For the text-containing cell, return its midpoint in [X, Y] coordinate format. 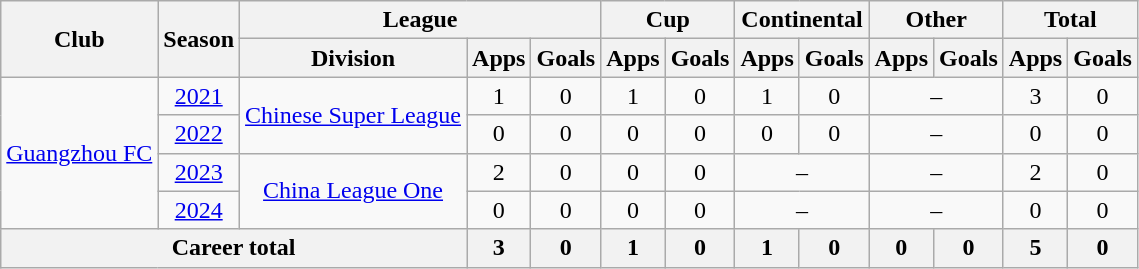
Division [354, 58]
2024 [199, 210]
Season [199, 39]
Total [1070, 20]
2021 [199, 96]
Continental [802, 20]
5 [1035, 248]
Chinese Super League [354, 115]
Guangzhou FC [80, 153]
Career total [234, 248]
2023 [199, 172]
Club [80, 39]
League [420, 20]
Other [936, 20]
Cup [668, 20]
2022 [199, 134]
China League One [354, 191]
